Locate the cell with the specified text and output its [X, Y] center coordinate. 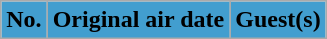
No. [24, 20]
Original air date [138, 20]
Guest(s) [278, 20]
